Search for the cell housing the specified text and yield its (X, Y) center coordinate. 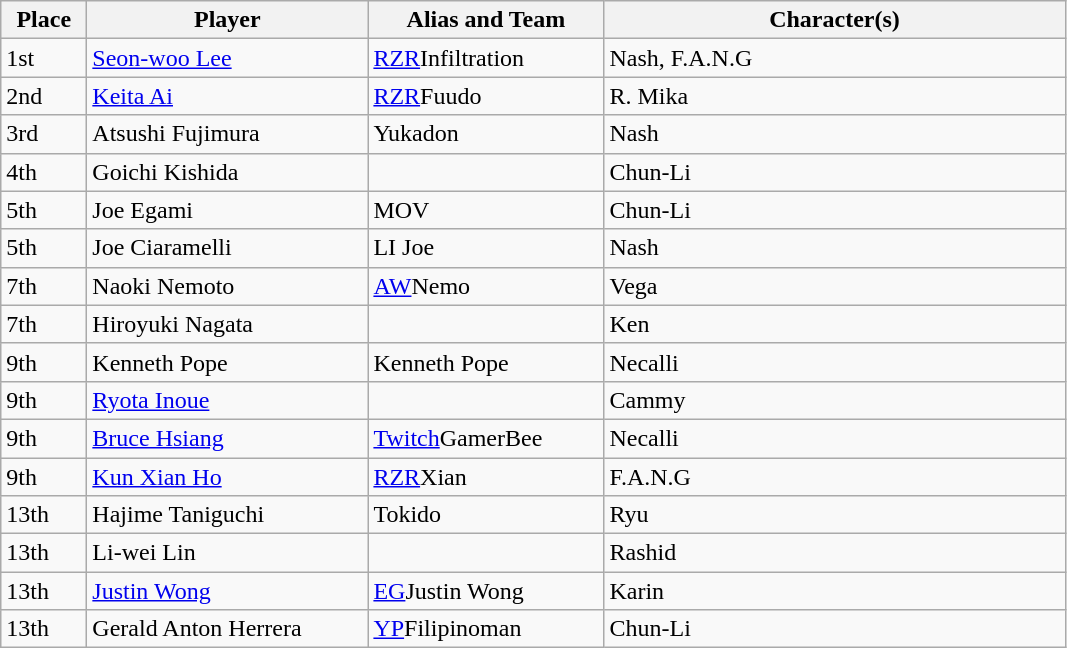
Seon-woo Lee (228, 58)
Alias and Team (486, 20)
Kun Xian Ho (228, 477)
Ryota Inoue (228, 400)
Gerald Anton Herrera (228, 629)
Player (228, 20)
Ryu (834, 515)
Character(s) (834, 20)
Joe Ciaramelli (228, 248)
R. Mika (834, 96)
1st (44, 58)
Hiroyuki Nagata (228, 324)
YPFilipinoman (486, 629)
Justin Wong (228, 591)
Nash, F.A.N.G (834, 58)
Keita Ai (228, 96)
EGJustin Wong (486, 591)
Atsushi Fujimura (228, 134)
Place (44, 20)
Yukadon (486, 134)
Li-wei Lin (228, 553)
F.A.N.G (834, 477)
Hajime Taniguchi (228, 515)
Tokido (486, 515)
MOV (486, 210)
Ken (834, 324)
RZRInfiltration (486, 58)
AWNemo (486, 286)
Cammy (834, 400)
4th (44, 172)
Naoki Nemoto (228, 286)
Goichi Kishida (228, 172)
TwitchGamerBee (486, 438)
Rashid (834, 553)
2nd (44, 96)
RZRFuudo (486, 96)
RZRXian (486, 477)
Karin (834, 591)
3rd (44, 134)
LI Joe (486, 248)
Bruce Hsiang (228, 438)
Vega (834, 286)
Joe Egami (228, 210)
